Capture the cell that displays the provided text and extract its (X, Y) central coordinate. 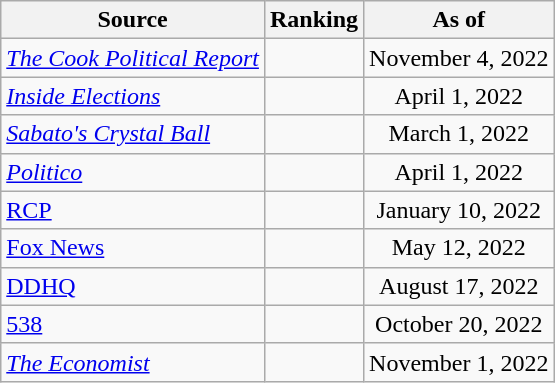
RCP (133, 210)
Inside Elections (133, 96)
Fox News (133, 248)
January 10, 2022 (459, 210)
As of (459, 20)
Sabato's Crystal Ball (133, 134)
March 1, 2022 (459, 134)
Source (133, 20)
November 1, 2022 (459, 362)
August 17, 2022 (459, 286)
The Economist (133, 362)
May 12, 2022 (459, 248)
The Cook Political Report (133, 58)
November 4, 2022 (459, 58)
Politico (133, 172)
October 20, 2022 (459, 324)
DDHQ (133, 286)
538 (133, 324)
Ranking (314, 20)
